Determine the [x, y] coordinate at the center of the cell enclosing the given text.  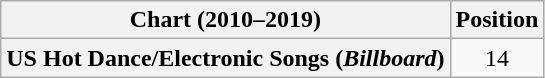
14 [497, 58]
Chart (2010–2019) [226, 20]
US Hot Dance/Electronic Songs (Billboard) [226, 58]
Position [497, 20]
